From the cell containing the given text, extract its center point as (X, Y) coordinate. 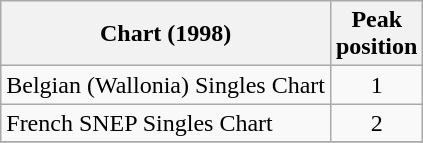
French SNEP Singles Chart (166, 123)
2 (376, 123)
Peakposition (376, 34)
Belgian (Wallonia) Singles Chart (166, 85)
1 (376, 85)
Chart (1998) (166, 34)
